From the cell containing the given text, extract its center point as (X, Y) coordinate. 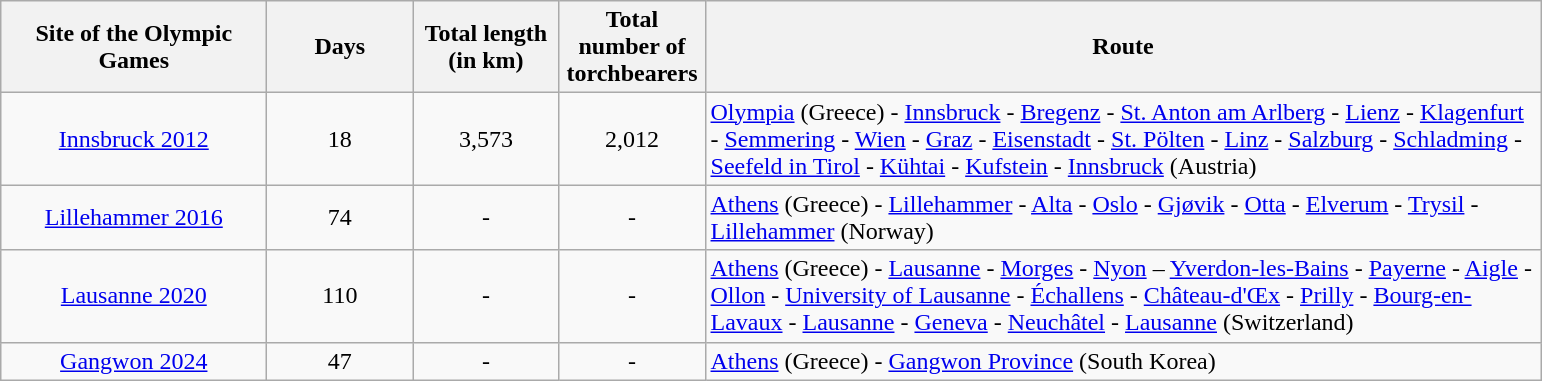
74 (340, 218)
Gangwon 2024 (134, 361)
Total number of torchbearers (632, 47)
18 (340, 139)
Site of the Olympic Games (134, 47)
Lillehammer 2016 (134, 218)
Days (340, 47)
3,573 (486, 139)
Athens (Greece) - Gangwon Province (South Korea) (1123, 361)
Lausanne 2020 (134, 296)
Athens (Greece) - Lillehammer - Alta - Oslo - Gjøvik - Otta - Elverum - Trysil - Lillehammer (Norway) (1123, 218)
2,012 (632, 139)
Total length (in km) (486, 47)
Route (1123, 47)
Innsbruck 2012 (134, 139)
110 (340, 296)
47 (340, 361)
